Pinpoint the cell where the given text exists, returning its (X, Y) midpoint coordinate. 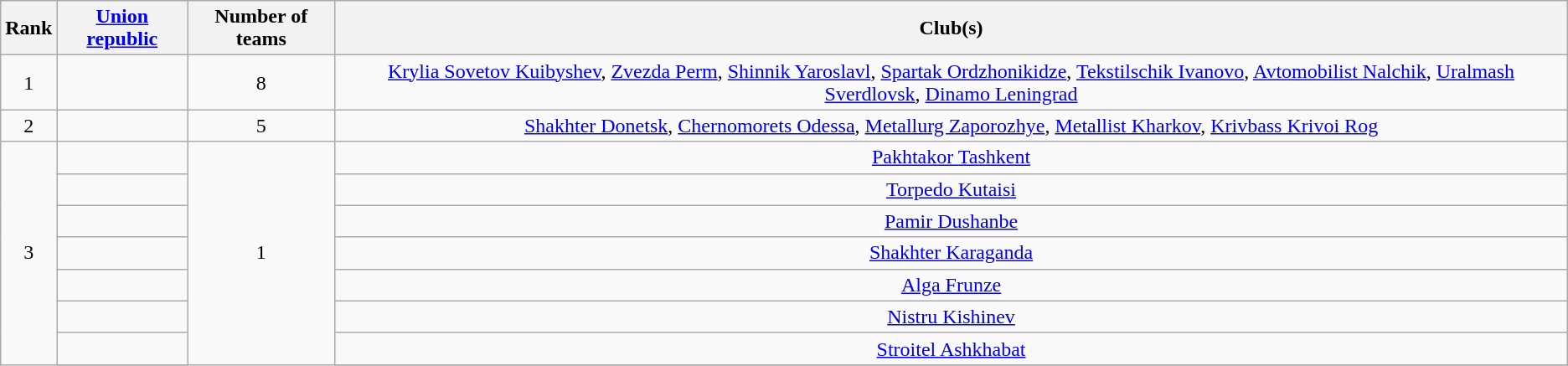
Pakhtakor Tashkent (952, 157)
8 (261, 82)
Stroitel Ashkhabat (952, 348)
Alga Frunze (952, 285)
Club(s) (952, 28)
Shakhter Karaganda (952, 253)
Pamir Dushanbe (952, 221)
Rank (28, 28)
2 (28, 126)
3 (28, 253)
Nistru Kishinev (952, 317)
Shakhter Donetsk, Chernomorets Odessa, Metallurg Zaporozhye, Metallist Kharkov, Krivbass Krivoi Rog (952, 126)
5 (261, 126)
Number of teams (261, 28)
Union republic (122, 28)
Torpedo Kutaisi (952, 189)
